Capture the cell that displays the provided text and extract its [X, Y] central coordinate. 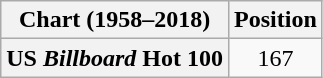
Position [276, 20]
167 [276, 58]
Chart (1958–2018) [115, 20]
US Billboard Hot 100 [115, 58]
